Identify which cell holds the provided text, then report its (X, Y) central coordinate. 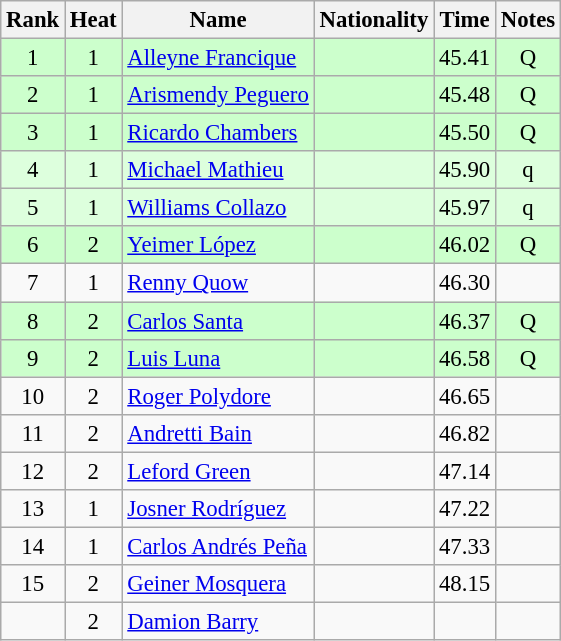
Heat (94, 20)
47.14 (465, 471)
Alleyne Francique (218, 58)
15 (33, 584)
9 (33, 358)
Time (465, 20)
47.33 (465, 546)
46.02 (465, 245)
45.41 (465, 58)
Nationality (374, 20)
Williams Collazo (218, 208)
Yeimer López (218, 245)
14 (33, 546)
45.97 (465, 208)
6 (33, 245)
46.82 (465, 433)
46.65 (465, 396)
Renny Quow (218, 283)
45.50 (465, 133)
Luis Luna (218, 358)
Geiner Mosquera (218, 584)
8 (33, 321)
4 (33, 170)
Roger Polydore (218, 396)
13 (33, 509)
Josner Rodríguez (218, 509)
47.22 (465, 509)
46.58 (465, 358)
Carlos Santa (218, 321)
46.37 (465, 321)
7 (33, 283)
5 (33, 208)
11 (33, 433)
Notes (528, 20)
46.30 (465, 283)
Ricardo Chambers (218, 133)
10 (33, 396)
45.48 (465, 95)
12 (33, 471)
45.90 (465, 170)
Damion Barry (218, 621)
Name (218, 20)
Carlos Andrés Peña (218, 546)
Rank (33, 20)
Arismendy Peguero (218, 95)
48.15 (465, 584)
3 (33, 133)
Leford Green (218, 471)
Michael Mathieu (218, 170)
Andretti Bain (218, 433)
